Scan for the cell matching the given text and deliver its [X, Y] coordinate at center. 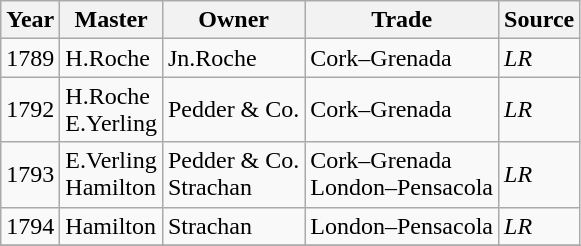
H.Roche [112, 58]
H.RocheE.Yerling [112, 110]
E.VerlingHamilton [112, 174]
Hamilton [112, 226]
Owner [233, 20]
Pedder & Co.Strachan [233, 174]
Master [112, 20]
1794 [30, 226]
Pedder & Co. [233, 110]
1793 [30, 174]
Strachan [233, 226]
Source [540, 20]
London–Pensacola [402, 226]
Cork–GrenadaLondon–Pensacola [402, 174]
Trade [402, 20]
1789 [30, 58]
Jn.Roche [233, 58]
Year [30, 20]
1792 [30, 110]
